Capture the cell that displays the provided text and extract its (X, Y) central coordinate. 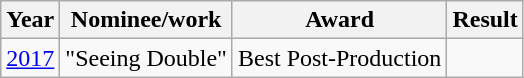
Award (339, 20)
2017 (30, 58)
Best Post-Production (339, 58)
"Seeing Double" (146, 58)
Nominee/work (146, 20)
Result (485, 20)
Year (30, 20)
